Locate the cell with the specified text and output its (x, y) center coordinate. 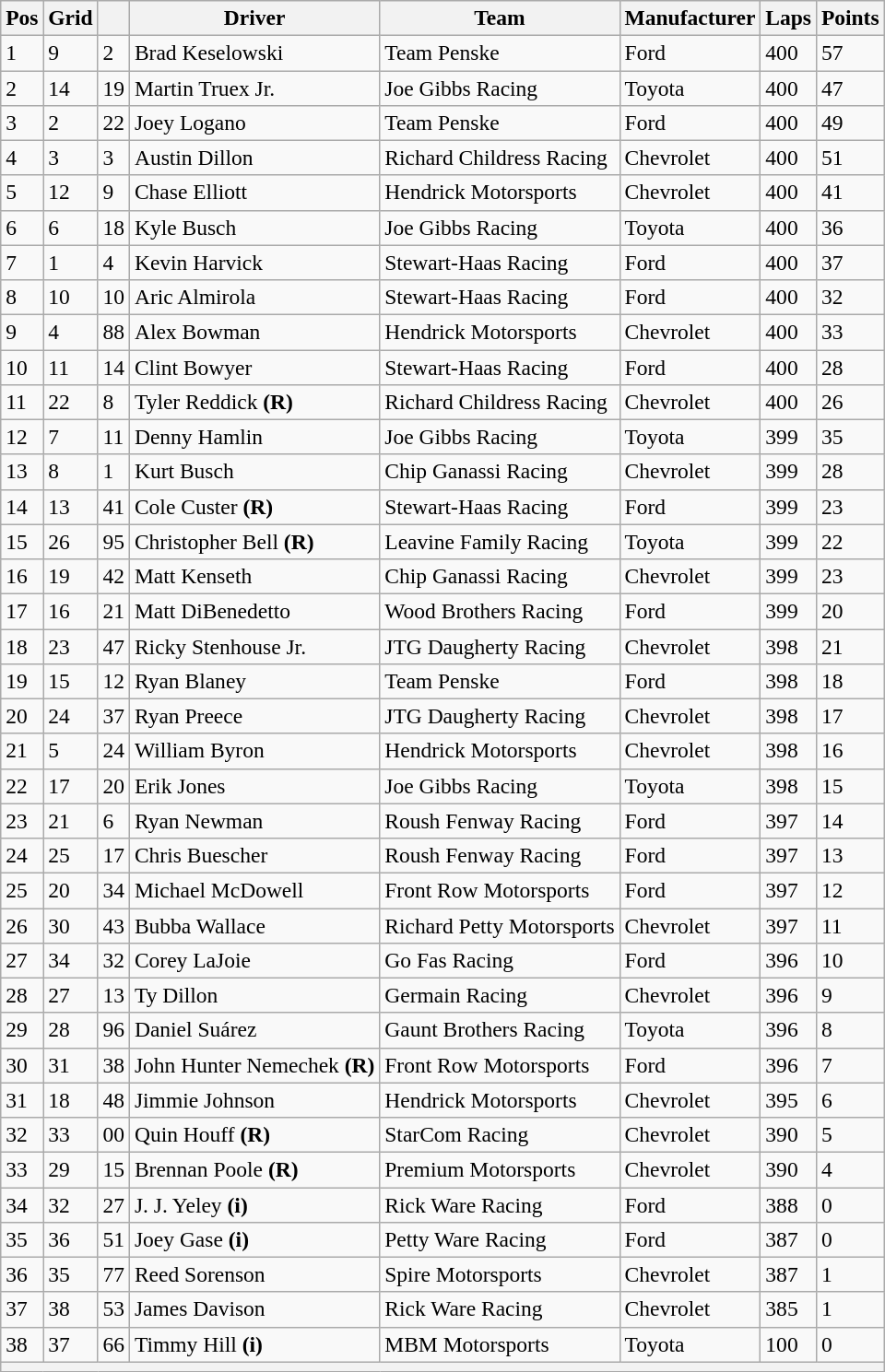
42 (113, 576)
Matt DiBenedetto (254, 611)
95 (113, 542)
Joey Logano (254, 123)
48 (113, 1100)
Brad Keselowski (254, 53)
77 (113, 1274)
100 (789, 1344)
Grid (70, 18)
Spire Motorsports (500, 1274)
Martin Truex Jr. (254, 88)
Quin Houff (R) (254, 1134)
00 (113, 1134)
Christopher Bell (R) (254, 542)
88 (113, 332)
James Davison (254, 1309)
Jimmie Johnson (254, 1100)
Ryan Newman (254, 821)
Brennan Poole (R) (254, 1169)
Cole Custer (R) (254, 507)
Go Fas Racing (500, 960)
Germain Racing (500, 995)
Chris Buescher (254, 855)
49 (850, 123)
Erik Jones (254, 786)
Ryan Preece (254, 716)
66 (113, 1344)
Driver (254, 18)
Joey Gase (i) (254, 1239)
Manufacturer (690, 18)
J. J. Yeley (i) (254, 1204)
Wood Brothers Racing (500, 611)
Reed Sorenson (254, 1274)
Michael McDowell (254, 890)
385 (789, 1309)
Ryan Blaney (254, 681)
MBM Motorsports (500, 1344)
Kevin Harvick (254, 263)
Timmy Hill (i) (254, 1344)
Premium Motorsports (500, 1169)
Petty Ware Racing (500, 1239)
Matt Kenseth (254, 576)
388 (789, 1204)
Kurt Busch (254, 472)
Kyle Busch (254, 228)
Daniel Suárez (254, 1030)
Austin Dillon (254, 158)
Richard Petty Motorsports (500, 925)
395 (789, 1100)
Laps (789, 18)
StarCom Racing (500, 1134)
43 (113, 925)
Clint Bowyer (254, 367)
Tyler Reddick (R) (254, 402)
Pos (22, 18)
Leavine Family Racing (500, 542)
53 (113, 1309)
Team (500, 18)
Denny Hamlin (254, 437)
Ricky Stenhouse Jr. (254, 646)
William Byron (254, 751)
Aric Almirola (254, 297)
Chase Elliott (254, 193)
Ty Dillon (254, 995)
96 (113, 1030)
Alex Bowman (254, 332)
Gaunt Brothers Racing (500, 1030)
Bubba Wallace (254, 925)
John Hunter Nemechek (R) (254, 1065)
Corey LaJoie (254, 960)
57 (850, 53)
Points (850, 18)
